Extract the (X, Y) coordinate from the center of the cell holding the provided text.  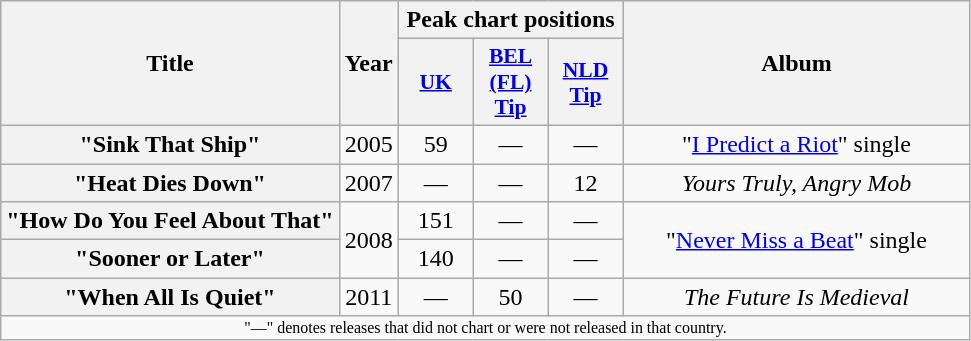
"I Predict a Riot" single (796, 144)
"Heat Dies Down" (170, 183)
12 (586, 183)
Album (796, 64)
59 (436, 144)
"—" denotes releases that did not chart or were not released in that country. (486, 328)
The Future Is Medieval (796, 297)
BEL(FL)Tip (510, 82)
151 (436, 221)
"How Do You Feel About That" (170, 221)
2007 (368, 183)
Title (170, 64)
Year (368, 64)
"When All Is Quiet" (170, 297)
140 (436, 259)
"Sink That Ship" (170, 144)
2008 (368, 240)
"Never Miss a Beat" single (796, 240)
2005 (368, 144)
Peak chart positions (510, 20)
NLDTip (586, 82)
2011 (368, 297)
UK (436, 82)
Yours Truly, Angry Mob (796, 183)
50 (510, 297)
"Sooner or Later" (170, 259)
